Search for the cell housing the specified text and yield its [X, Y] center coordinate. 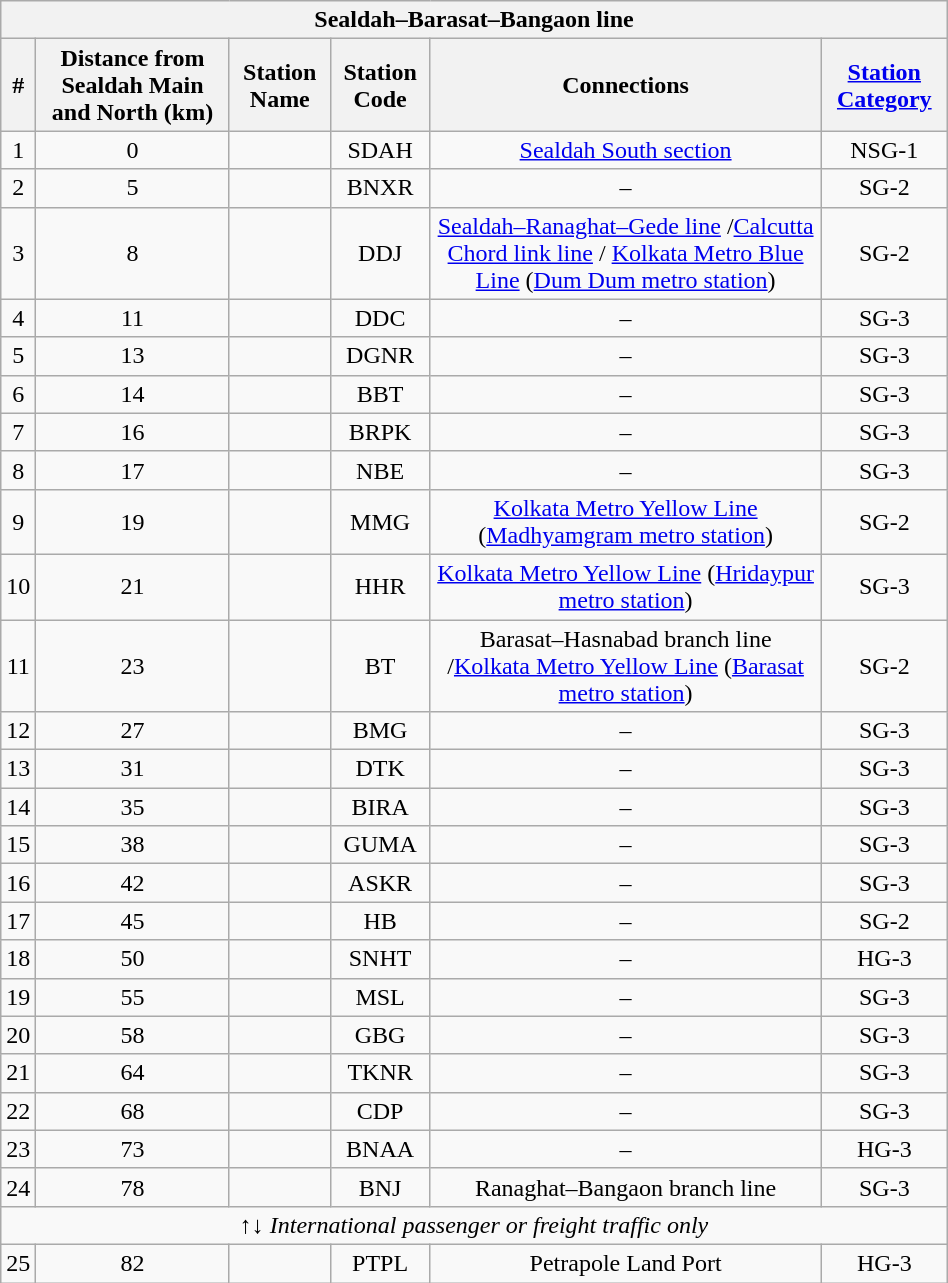
BT [380, 666]
BNXR [380, 188]
DDJ [380, 253]
9 [18, 522]
Sealdah South section [626, 150]
Station Code [380, 85]
0 [132, 150]
68 [132, 1111]
4 [18, 318]
MMG [380, 522]
12 [18, 731]
GUMA [380, 845]
CDP [380, 1111]
HB [380, 921]
78 [132, 1187]
SDAH [380, 150]
HHR [380, 586]
Barasat–Hasnabad branch line /Kolkata Metro Yellow Line (Barasat metro station) [626, 666]
22 [18, 1111]
SNHT [380, 959]
BBT [380, 394]
38 [132, 845]
20 [18, 1035]
NBE [380, 470]
31 [132, 769]
3 [18, 253]
↑↓ International passenger or freight traffic only [474, 1225]
27 [132, 731]
BNAA [380, 1149]
Sealdah–Ranaghat–Gede line /Calcutta Chord link line / Kolkata Metro Blue Line (Dum Dum metro station) [626, 253]
Ranaghat–Bangaon branch line [626, 1187]
BMG [380, 731]
73 [132, 1149]
1 [18, 150]
ASKR [380, 883]
Station Category [884, 85]
GBG [380, 1035]
Petrapole Land Port [626, 1263]
10 [18, 586]
7 [18, 432]
18 [18, 959]
Station Name [280, 85]
BIRA [380, 807]
NSG-1 [884, 150]
TKNR [380, 1073]
42 [132, 883]
Sealdah–Barasat–Bangaon line [474, 20]
64 [132, 1073]
Connections [626, 85]
DTK [380, 769]
DGNR [380, 356]
24 [18, 1187]
BNJ [380, 1187]
MSL [380, 997]
6 [18, 394]
45 [132, 921]
DDC [380, 318]
# [18, 85]
35 [132, 807]
2 [18, 188]
25 [18, 1263]
BRPK [380, 432]
55 [132, 997]
Kolkata Metro Yellow Line (Madhyamgram metro station) [626, 522]
15 [18, 845]
Distance from Sealdah Main and North (km) [132, 85]
PTPL [380, 1263]
50 [132, 959]
58 [132, 1035]
82 [132, 1263]
Kolkata Metro Yellow Line (Hridaypur metro station) [626, 586]
